For the text-containing cell, return its midpoint in [x, y] coordinate format. 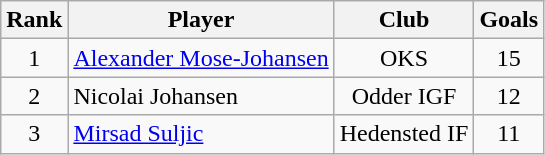
Hedensted IF [404, 134]
Goals [509, 20]
Rank [34, 20]
15 [509, 58]
OKS [404, 58]
Odder IGF [404, 96]
11 [509, 134]
Player [201, 20]
12 [509, 96]
1 [34, 58]
2 [34, 96]
Nicolai Johansen [201, 96]
3 [34, 134]
Club [404, 20]
Mirsad Suljic [201, 134]
Alexander Mose-Johansen [201, 58]
